Extract the [X, Y] coordinate from the center of the cell holding the provided text.  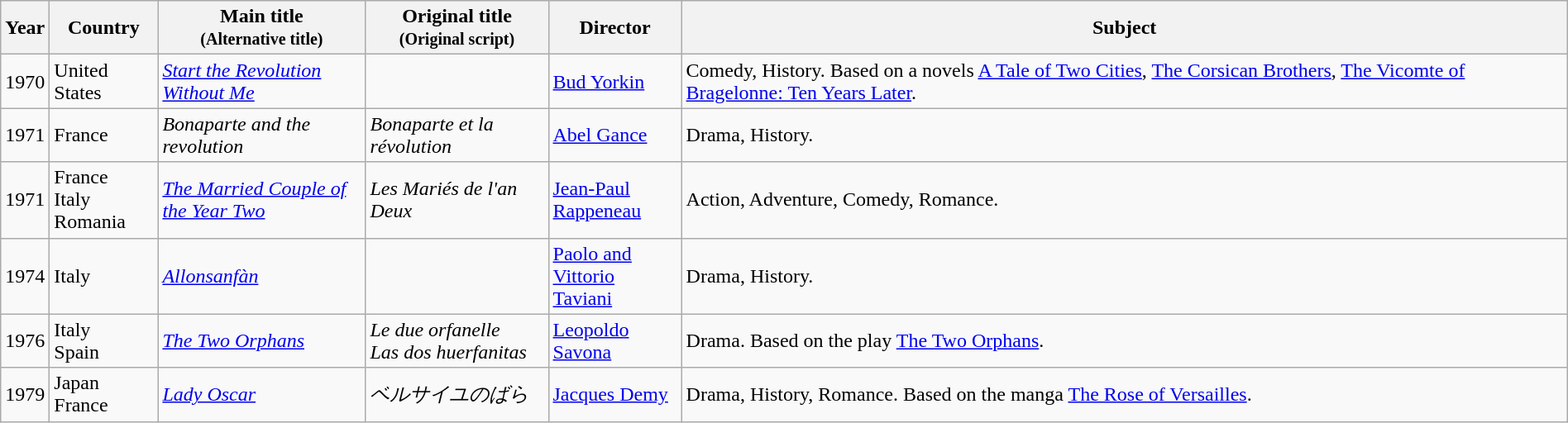
Abel Gance [615, 135]
Jacques Demy [615, 395]
1976 [25, 340]
Bonaparte et la révolution [457, 135]
Drama. Based on the play The Two Orphans. [1125, 340]
ベルサイユのばら [457, 395]
Country [104, 28]
1970 [25, 81]
Allonsanfàn [261, 276]
Action, Adventure, Comedy, Romance. [1125, 200]
Drama, History, Romance. Based on the manga The Rose of Versailles. [1125, 395]
Comedy, History. Based on a novels A Tale of Two Cities, The Corsican Brothers, The Vicomte of Bragelonne: Ten Years Later. [1125, 81]
1974 [25, 276]
Year [25, 28]
Lady Oscar [261, 395]
United States [104, 81]
Leopoldo Savona [615, 340]
1979 [25, 395]
Subject [1125, 28]
France [104, 135]
Italy [104, 276]
ItalySpain [104, 340]
Paolo and Vittorio Taviani [615, 276]
Japan France [104, 395]
Start the Revolution Without Me [261, 81]
Les Mariés de l'an Deux [457, 200]
Le due orfanelle Las dos huerfanitas [457, 340]
Bud Yorkin [615, 81]
Director [615, 28]
Bonaparte and the revolution [261, 135]
Original title(Original script) [457, 28]
FranceItalyRomania [104, 200]
Jean-Paul Rappeneau [615, 200]
The Married Couple of the Year Two [261, 200]
The Two Orphans [261, 340]
Main title(Alternative title) [261, 28]
